Return [X, Y] of the center of cell containing provided text 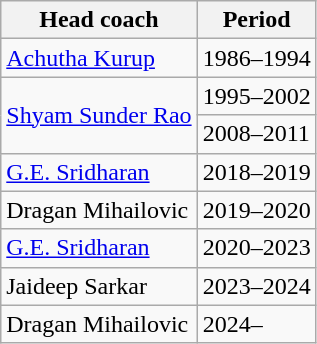
2008–2011 [256, 134]
Achutha Kurup [99, 58]
1986–1994 [256, 58]
Shyam Sunder Rao [99, 115]
2019–2020 [256, 210]
2020–2023 [256, 248]
Head coach [99, 20]
2018–2019 [256, 172]
2024– [256, 324]
Jaideep Sarkar [99, 286]
Period [256, 20]
2023–2024 [256, 286]
1995–2002 [256, 96]
